Capture the cell that displays the provided text and extract its [x, y] central coordinate. 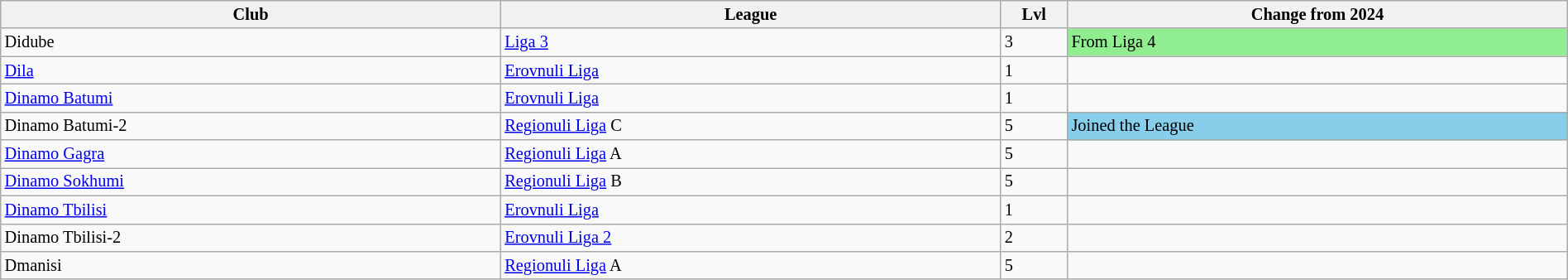
Liga 3 [751, 42]
Dinamo Tbilisi-2 [251, 238]
Dinamo Batumi [251, 98]
League [751, 14]
3 [1034, 42]
From Liga 4 [1318, 42]
Erovnuli Liga 2 [751, 238]
Dinamo Batumi-2 [251, 126]
Didube [251, 42]
2 [1034, 238]
Lvl [1034, 14]
Dmanisi [251, 265]
Regionuli Liga C [751, 126]
Joined the League [1318, 126]
Club [251, 14]
Dinamo Sokhumi [251, 181]
Dila [251, 70]
Dinamo Tbilisi [251, 210]
Regionuli Liga B [751, 181]
Dinamo Gagra [251, 154]
Change from 2024 [1318, 14]
